Identify which cell holds the provided text, then report its [X, Y] central coordinate. 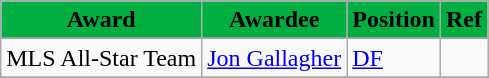
Ref [464, 20]
DF [394, 58]
MLS All-Star Team [102, 58]
Award [102, 20]
Jon Gallagher [274, 58]
Awardee [274, 20]
Position [394, 20]
